Capture the cell that displays the provided text and extract its [X, Y] central coordinate. 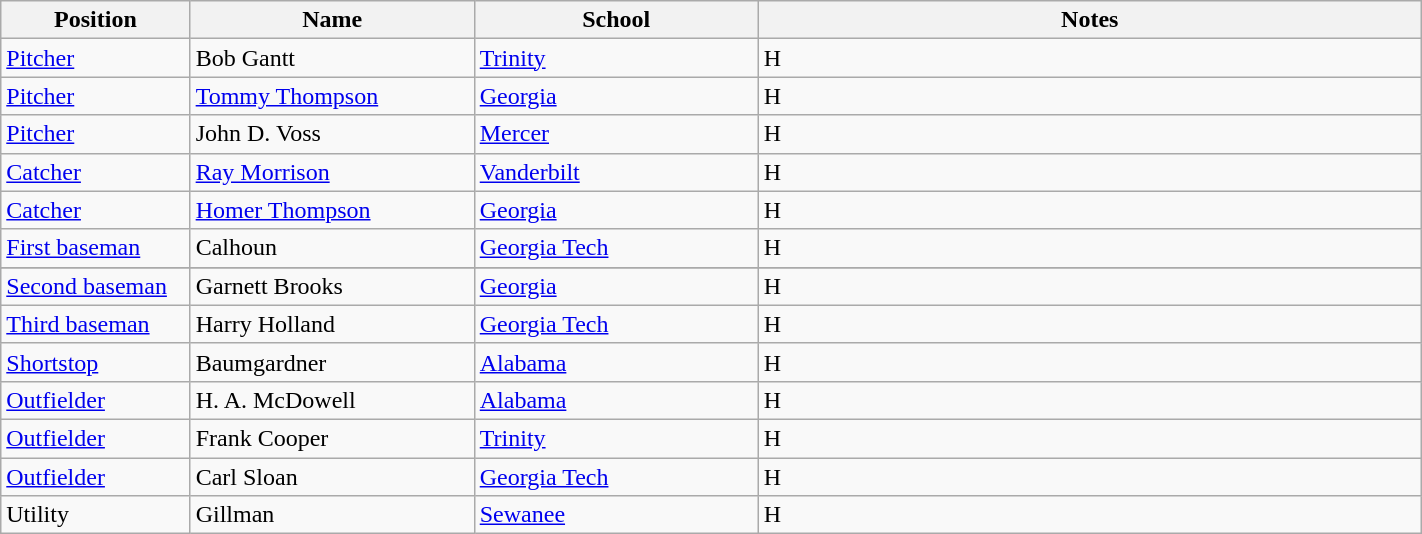
Sewanee [616, 515]
First baseman [96, 248]
Garnett Brooks [332, 286]
Homer Thompson [332, 210]
Gillman [332, 515]
Second baseman [96, 286]
School [616, 20]
Harry Holland [332, 324]
Vanderbilt [616, 172]
Third baseman [96, 324]
Tommy Thompson [332, 96]
Notes [1090, 20]
Calhoun [332, 248]
H. A. McDowell [332, 400]
Name [332, 20]
Position [96, 20]
Shortstop [96, 362]
John D. Voss [332, 134]
Mercer [616, 134]
Carl Sloan [332, 477]
Utility [96, 515]
Bob Gantt [332, 58]
Ray Morrison [332, 172]
Frank Cooper [332, 438]
Baumgardner [332, 362]
